Provide the (x, y) coordinate of the cell's center where the given text is located.  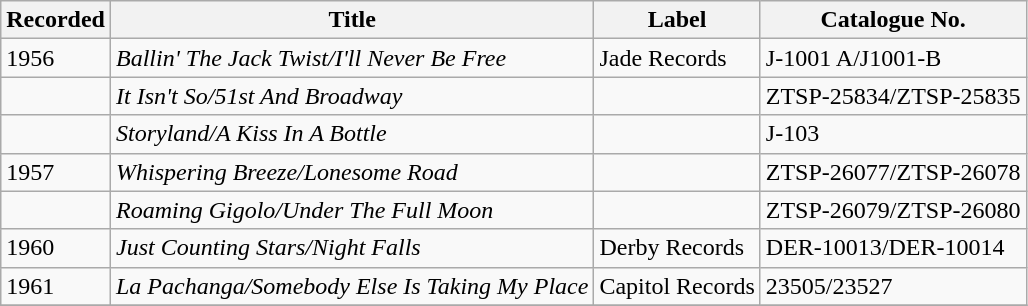
J-1001 A/J1001-B (893, 58)
Whispering Breeze/Lonesome Road (352, 172)
Label (677, 20)
Catalogue No. (893, 20)
J-103 (893, 134)
1960 (56, 248)
La Pachanga/Somebody Else Is Taking My Place (352, 286)
It Isn't So/51st And Broadway (352, 96)
Roaming Gigolo/Under The Full Moon (352, 210)
1957 (56, 172)
1961 (56, 286)
DER-10013/DER-10014 (893, 248)
Storyland/A Kiss In A Bottle (352, 134)
Just Counting Stars/Night Falls (352, 248)
Ballin' The Jack Twist/I'll Never Be Free (352, 58)
Title (352, 20)
Derby Records (677, 248)
1956 (56, 58)
23505/23527 (893, 286)
ZTSP-26079/ZTSP-26080 (893, 210)
Capitol Records (677, 286)
Recorded (56, 20)
ZTSP-26077/ZTSP-26078 (893, 172)
Jade Records (677, 58)
ZTSP-25834/ZTSP-25835 (893, 96)
